Return (x, y) of the center of cell containing provided text 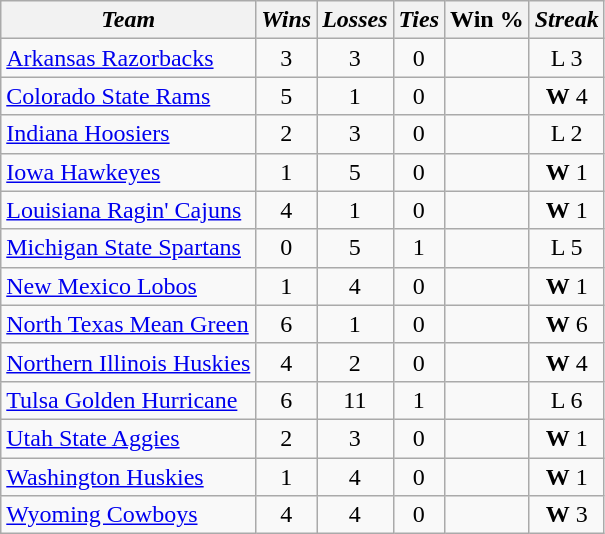
Arkansas Razorbacks (128, 58)
L 5 (566, 248)
Wins (286, 20)
Northern Illinois Huskies (128, 362)
Utah State Aggies (128, 438)
North Texas Mean Green (128, 324)
Losses (355, 20)
L 2 (566, 134)
New Mexico Lobos (128, 286)
Ties (418, 20)
W 6 (566, 324)
Indiana Hoosiers (128, 134)
Michigan State Spartans (128, 248)
11 (355, 400)
Team (128, 20)
W 3 (566, 515)
Washington Huskies (128, 477)
L 3 (566, 58)
Win % (488, 20)
Louisiana Ragin' Cajuns (128, 210)
Iowa Hawkeyes (128, 172)
Streak (566, 20)
Tulsa Golden Hurricane (128, 400)
Wyoming Cowboys (128, 515)
Colorado State Rams (128, 96)
L 6 (566, 400)
